Output the [X, Y] coordinate of the center of the cell containing the given text.  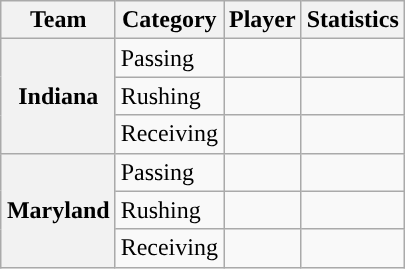
Player [263, 20]
Indiana [58, 96]
Statistics [352, 20]
Team [58, 20]
Maryland [58, 210]
Category [169, 20]
